Pinpoint the cell where the given text exists, returning its (x, y) midpoint coordinate. 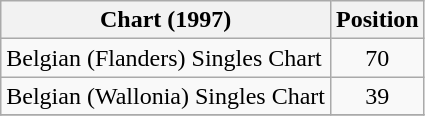
Chart (1997) (166, 20)
Belgian (Flanders) Singles Chart (166, 58)
39 (377, 96)
Belgian (Wallonia) Singles Chart (166, 96)
70 (377, 58)
Position (377, 20)
